Extract the [X, Y] coordinate from the center of the cell holding the provided text.  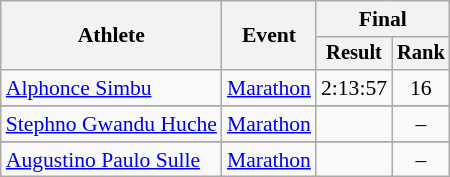
Final [383, 19]
– [421, 124]
2:13:57 [354, 88]
Rank [421, 54]
16 [421, 88]
Result [354, 54]
Event [269, 36]
Athlete [112, 36]
Alphonce Simbu [112, 88]
Stephno Gwandu Huche [112, 124]
